Locate the cell with the specified text and output its (X, Y) center coordinate. 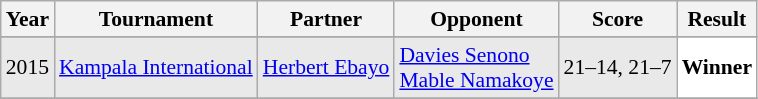
Result (718, 19)
Opponent (476, 19)
Herbert Ebayo (326, 68)
Year (28, 19)
Partner (326, 19)
Kampala International (156, 68)
Score (618, 19)
21–14, 21–7 (618, 68)
Tournament (156, 19)
Davies Senono Mable Namakoye (476, 68)
2015 (28, 68)
Winner (718, 68)
